Return the [X, Y] coordinate for the center point of the cell that contains the specified text.  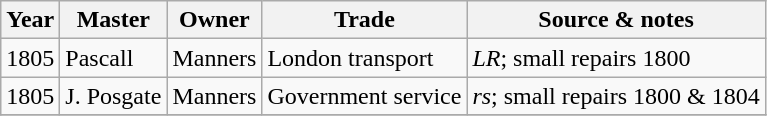
Trade [364, 20]
Source & notes [616, 20]
Pascall [114, 58]
Year [30, 20]
Government service [364, 96]
Master [114, 20]
J. Posgate [114, 96]
rs; small repairs 1800 & 1804 [616, 96]
Owner [214, 20]
London transport [364, 58]
LR; small repairs 1800 [616, 58]
